Locate the cell with the specified text and output its (x, y) center coordinate. 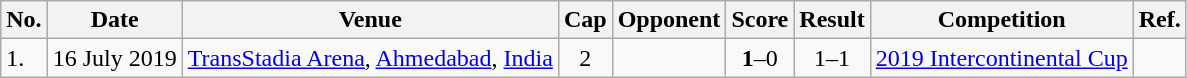
Result (832, 20)
Score (760, 20)
16 July 2019 (114, 58)
Venue (370, 20)
1–1 (832, 58)
Ref. (1160, 20)
Date (114, 20)
1–0 (760, 58)
Cap (585, 20)
Opponent (669, 20)
Competition (1002, 20)
2 (585, 58)
No. (24, 20)
TransStadia Arena, Ahmedabad, India (370, 58)
2019 Intercontinental Cup (1002, 58)
1. (24, 58)
